From the cell containing the given text, extract its center point as (x, y) coordinate. 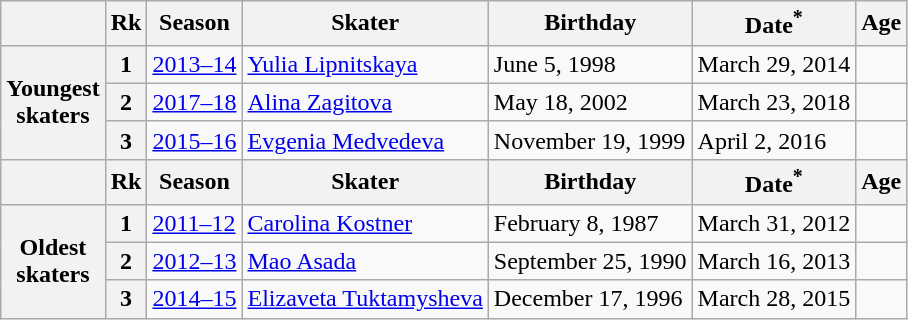
March 31, 2012 (774, 223)
September 25, 1990 (590, 261)
2017–18 (194, 102)
March 28, 2015 (774, 299)
December 17, 1996 (590, 299)
Elizaveta Tuktamysheva (365, 299)
Yulia Lipnitskaya (365, 64)
April 2, 2016 (774, 140)
Evgenia Medvedeva (365, 140)
March 23, 2018 (774, 102)
Carolina Kostner (365, 223)
February 8, 1987 (590, 223)
May 18, 2002 (590, 102)
Oldestskaters (53, 261)
March 29, 2014 (774, 64)
2012–13 (194, 261)
2011–12 (194, 223)
Youngestskaters (53, 102)
2013–14 (194, 64)
Alina Zagitova (365, 102)
Mao Asada (365, 261)
2015–16 (194, 140)
March 16, 2013 (774, 261)
June 5, 1998 (590, 64)
2014–15 (194, 299)
November 19, 1999 (590, 140)
